Return (X, Y) of the center of cell containing provided text 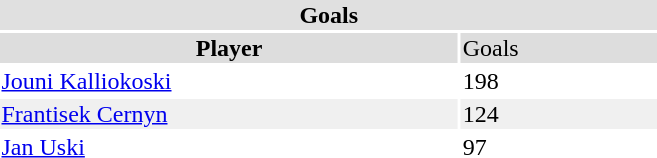
Frantisek Cernyn (229, 114)
Jouni Kalliokoski (229, 81)
Player (229, 48)
Goals (559, 48)
124 (559, 114)
198 (559, 81)
